Determine the (x, y) coordinate at the center of the cell enclosing the given text.  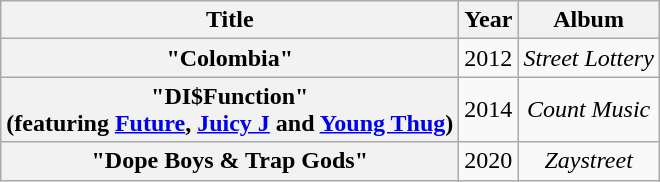
Title (230, 20)
2014 (488, 110)
Album (588, 20)
"Colombia" (230, 58)
"DI$Function"(featuring Future, Juicy J and Young Thug) (230, 110)
"Dope Boys & Trap Gods" (230, 161)
Street Lottery (588, 58)
2012 (488, 58)
Zaystreet (588, 161)
Count Music (588, 110)
2020 (488, 161)
Year (488, 20)
